Return (X, Y) of the center of cell containing provided text 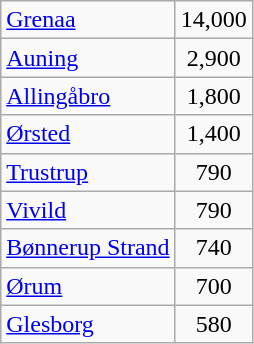
Ørsted (88, 134)
700 (214, 286)
Bønnerup Strand (88, 248)
Allingåbro (88, 96)
Trustrup (88, 172)
Grenaa (88, 20)
740 (214, 248)
580 (214, 324)
2,900 (214, 58)
Ørum (88, 286)
1,800 (214, 96)
Glesborg (88, 324)
14,000 (214, 20)
1,400 (214, 134)
Auning (88, 58)
Vivild (88, 210)
